Capture the cell that displays the provided text and extract its (X, Y) central coordinate. 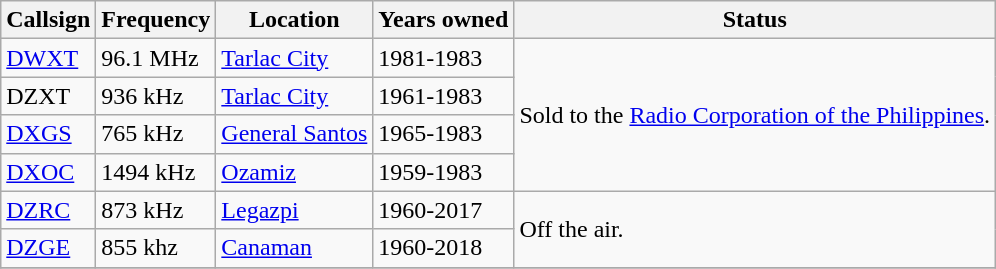
Ozamiz (294, 172)
855 khz (156, 248)
DWXT (48, 58)
1965-1983 (444, 134)
Legazpi (294, 210)
Callsign (48, 20)
1494 kHz (156, 172)
DZRC (48, 210)
Location (294, 20)
Years owned (444, 20)
Frequency (156, 20)
96.1 MHz (156, 58)
1960-2018 (444, 248)
1961-1983 (444, 96)
936 kHz (156, 96)
General Santos (294, 134)
Off the air. (755, 229)
DZGE (48, 248)
Sold to the Radio Corporation of the Philippines. (755, 115)
Canaman (294, 248)
1960-2017 (444, 210)
1981-1983 (444, 58)
1959-1983 (444, 172)
DZXT (48, 96)
Status (755, 20)
DXGS (48, 134)
DXOC (48, 172)
873 kHz (156, 210)
765 kHz (156, 134)
